Return [x, y] of the center of cell containing provided text 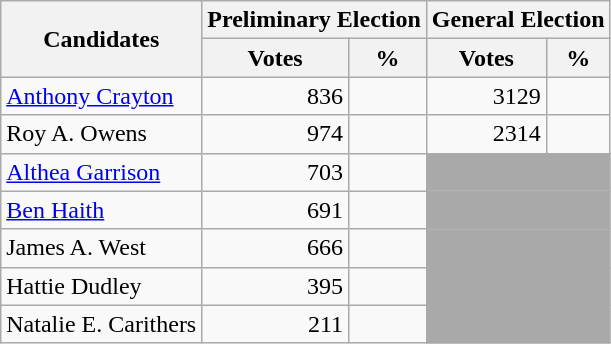
703 [276, 172]
Candidates [102, 39]
Anthony Crayton [102, 96]
James A. West [102, 248]
2314 [486, 134]
395 [276, 286]
836 [276, 96]
Natalie E. Carithers [102, 324]
Preliminary Election [314, 20]
666 [276, 248]
General Election [518, 20]
211 [276, 324]
974 [276, 134]
691 [276, 210]
Ben Haith [102, 210]
Althea Garrison [102, 172]
Hattie Dudley [102, 286]
Roy A. Owens [102, 134]
3129 [486, 96]
